Scan for the cell matching the given text and deliver its [X, Y] coordinate at center. 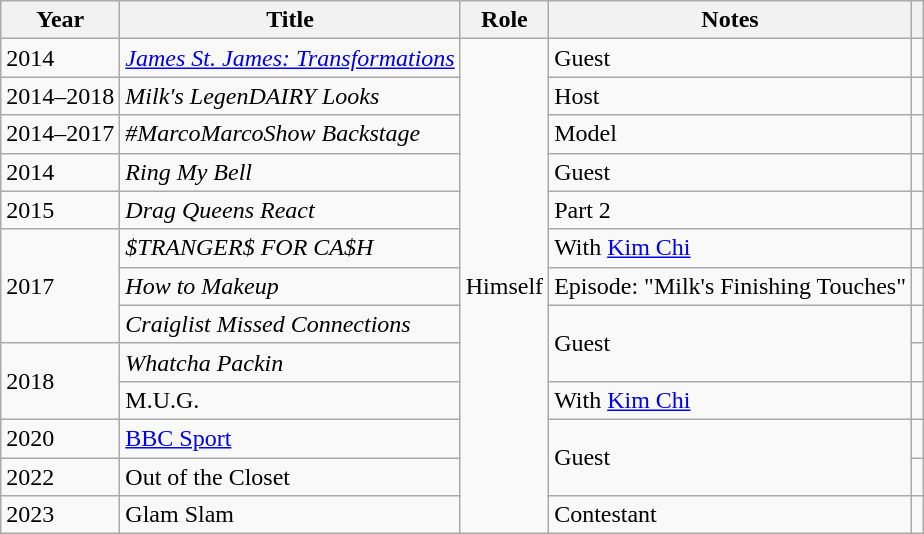
Role [504, 20]
Host [730, 96]
James St. James: Transformations [290, 58]
2023 [60, 515]
Himself [504, 286]
2018 [60, 381]
2014–2018 [60, 96]
Model [730, 134]
#MarcoMarcoShow Backstage [290, 134]
2020 [60, 438]
Whatcha Packin [290, 362]
Contestant [730, 515]
BBC Sport [290, 438]
Year [60, 20]
Ring My Bell [290, 172]
Title [290, 20]
Part 2 [730, 210]
Craiglist Missed Connections [290, 324]
Glam Slam [290, 515]
How to Makeup [290, 286]
$TRANGER$ FOR CA$H [290, 248]
2022 [60, 477]
2015 [60, 210]
Out of the Closet [290, 477]
2017 [60, 286]
Drag Queens React [290, 210]
M.U.G. [290, 400]
2014–2017 [60, 134]
Milk's LegenDAIRY Looks [290, 96]
Notes [730, 20]
Episode: "Milk's Finishing Touches" [730, 286]
